Detect which cell encompasses the target text, then output its (x, y) center coordinate. 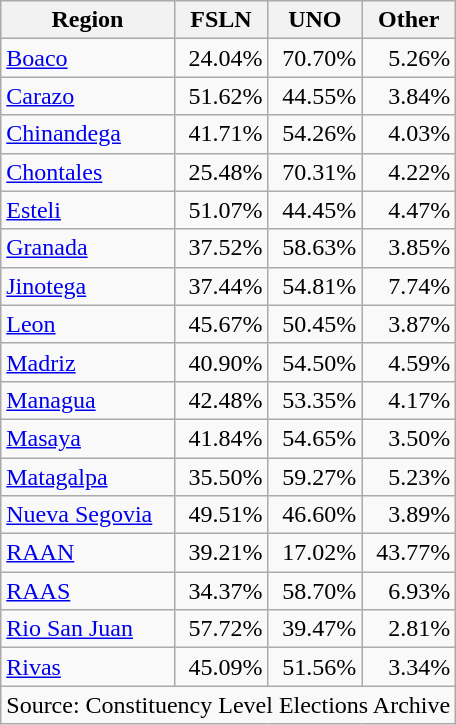
Jinotega (88, 286)
Madriz (88, 362)
42.48% (221, 400)
Region (88, 20)
34.37% (221, 591)
3.84% (409, 96)
53.35% (315, 400)
40.90% (221, 362)
50.45% (315, 324)
4.22% (409, 172)
45.67% (221, 324)
37.52% (221, 248)
Matagalpa (88, 477)
70.31% (315, 172)
Chontales (88, 172)
4.59% (409, 362)
39.47% (315, 629)
Managua (88, 400)
49.51% (221, 515)
44.45% (315, 210)
Source: Constituency Level Elections Archive (228, 705)
17.02% (315, 553)
5.26% (409, 58)
Rivas (88, 667)
35.50% (221, 477)
3.50% (409, 438)
Chinandega (88, 134)
39.21% (221, 553)
Granada (88, 248)
41.84% (221, 438)
37.44% (221, 286)
59.27% (315, 477)
24.04% (221, 58)
FSLN (221, 20)
5.23% (409, 477)
Rio San Juan (88, 629)
4.17% (409, 400)
7.74% (409, 286)
51.07% (221, 210)
UNO (315, 20)
Masaya (88, 438)
45.09% (221, 667)
6.93% (409, 591)
46.60% (315, 515)
54.26% (315, 134)
58.70% (315, 591)
54.50% (315, 362)
4.47% (409, 210)
4.03% (409, 134)
RAAS (88, 591)
RAAN (88, 553)
51.56% (315, 667)
58.63% (315, 248)
3.89% (409, 515)
57.72% (221, 629)
Nueva Segovia (88, 515)
Leon (88, 324)
3.87% (409, 324)
43.77% (409, 553)
2.81% (409, 629)
54.81% (315, 286)
Other (409, 20)
25.48% (221, 172)
44.55% (315, 96)
41.71% (221, 134)
3.85% (409, 248)
Esteli (88, 210)
3.34% (409, 667)
Carazo (88, 96)
Boaco (88, 58)
51.62% (221, 96)
54.65% (315, 438)
70.70% (315, 58)
